Determine the [x, y] coordinate at the center of the cell enclosing the given text.  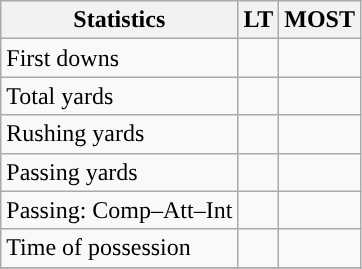
First downs [120, 58]
Rushing yards [120, 134]
Passing: Comp–Att–Int [120, 210]
Total yards [120, 96]
Statistics [120, 20]
Time of possession [120, 248]
LT [258, 20]
Passing yards [120, 172]
MOST [320, 20]
